From the cell containing the given text, extract its center point as [x, y] coordinate. 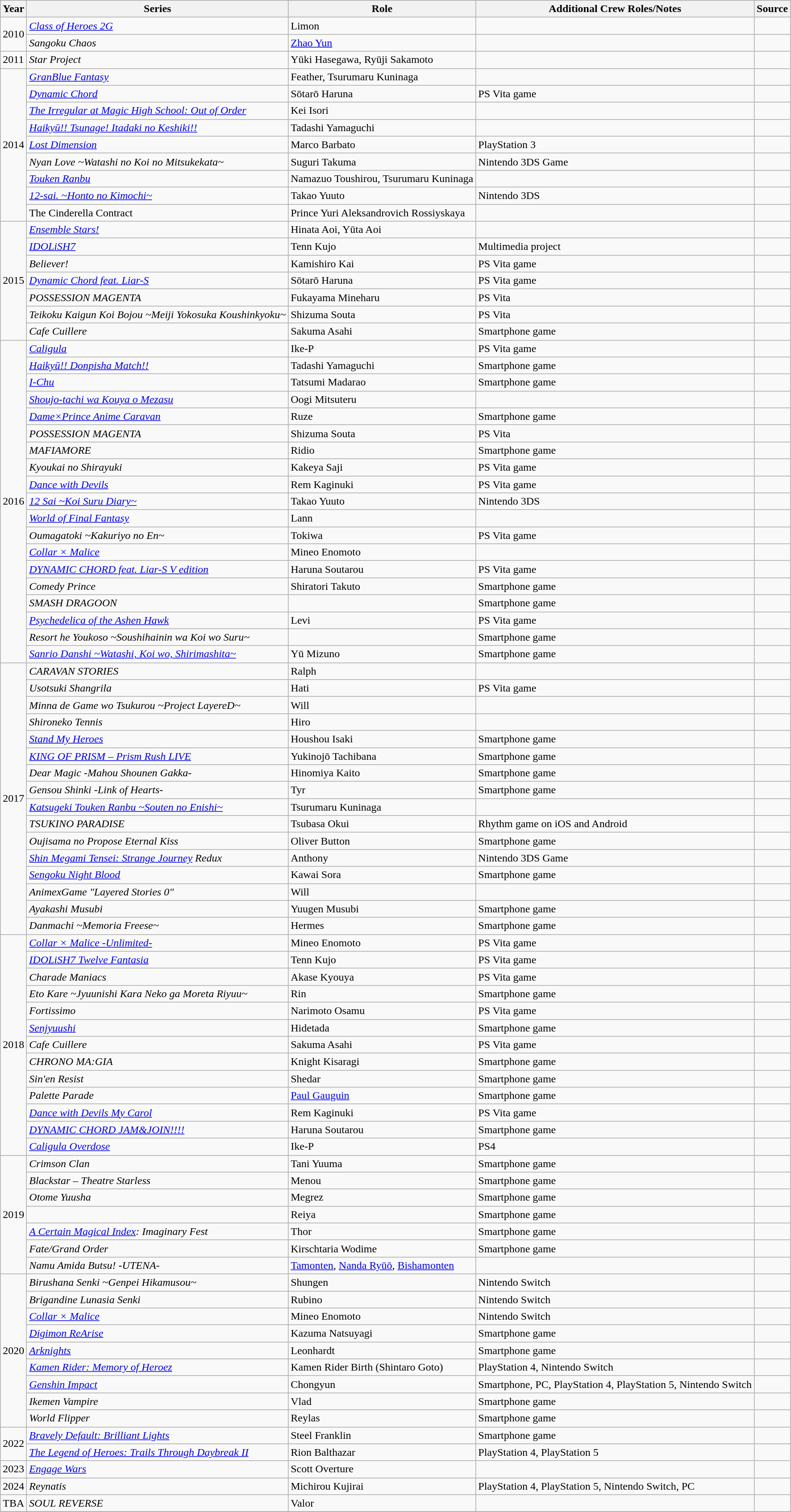
Ensemble Stars! [158, 230]
World of Final Fantasy [158, 518]
2011 [13, 60]
Rubino [382, 1300]
2023 [13, 1469]
Kamen Rider: Memory of Heroez [158, 1367]
Shedar [382, 1079]
Oumagatoki ~Kakuriyo no En~ [158, 535]
PS4 [615, 1147]
Sangoku Chaos [158, 43]
A Certain Magical Index: Imaginary Fest [158, 1231]
Kei Isori [382, 111]
Anthony [382, 858]
PlayStation 4, Nintendo Switch [615, 1367]
12-sai. ~Honto no Kimochi~ [158, 195]
Fate/Grand Order [158, 1248]
Tyr [382, 790]
Narimoto Osamu [382, 1011]
Haikyū!! Tsunage! Itadaki no Keshiki!! [158, 128]
Kamen Rider Birth (Shintaro Goto) [382, 1367]
Oogi Mitsuteru [382, 399]
PlayStation 4, PlayStation 5, Nintendo Switch, PC [615, 1486]
Ayakashi Musubi [158, 909]
Caligula [158, 348]
Shoujo-tachi wa Kouya o Mezasu [158, 399]
Digimon ReArise [158, 1334]
Genshin Impact [158, 1384]
2010 [13, 34]
Role [382, 9]
Houshou Isaki [382, 739]
Collar × Malice -Unlimited- [158, 943]
Feather, Tsurumaru Kuninaga [382, 77]
Chongyun [382, 1384]
Arknights [158, 1350]
Lost Dimension [158, 145]
Otome Yuusha [158, 1197]
Engage Wars [158, 1469]
Zhao Yun [382, 43]
Vlad [382, 1401]
Tokiwa [382, 535]
Additional Crew Roles/Notes [615, 9]
World Flipper [158, 1418]
Hermes [382, 926]
2018 [13, 1045]
Ridio [382, 450]
Usotsuki Shangrila [158, 688]
Charade Maniacs [158, 977]
Levi [382, 620]
Minna de Game wo Tsukurou ~Project LayereD~ [158, 705]
Resort he Youkoso ~Soushihainin wa Koi wo Suru~ [158, 637]
2017 [13, 799]
Haikyū!! Donpisha Match!! [158, 365]
Kyoukai no Shirayuki [158, 467]
Knight Kisaragi [382, 1062]
KING OF PRISM – Prism Rush LIVE [158, 756]
Comedy Prince [158, 586]
Ikemen Vampire [158, 1401]
Prince Yuri Aleksandrovich Rossiyskaya [382, 213]
Multimedia project [615, 247]
Rhythm game on iOS and Android [615, 824]
Ralph [382, 671]
Dynamic Chord feat. Liar-S [158, 281]
DYNAMIC CHORD JAM&JOIN!!!! [158, 1130]
2022 [13, 1444]
Michirou Kujirai [382, 1486]
Brigandine Lunasia Senki [158, 1300]
The Irregular at Magic High School: Out of Order [158, 111]
TBA [13, 1503]
The Cinderella Contract [158, 213]
Hiro [382, 722]
Katsugeki Touken Ranbu ~Souten no Enishi~ [158, 807]
2019 [13, 1214]
Dame×Prince Anime Caravan [158, 416]
Bravely Default: Brilliant Lights [158, 1435]
Scott Overture [382, 1469]
Blackstar – Theatre Starless [158, 1181]
DYNAMIC CHORD feat. Liar-S V edition [158, 569]
Palette Parade [158, 1096]
Reynatis [158, 1486]
Hinata Aoi, Yūta Aoi [382, 230]
Suguri Takuma [382, 162]
Lann [382, 518]
Dynamic Chord [158, 94]
2014 [13, 145]
Smartphone, PC, PlayStation 4, PlayStation 5, Nintendo Switch [615, 1384]
Menou [382, 1181]
Touken Ranbu [158, 178]
PlayStation 3 [615, 145]
Star Project [158, 60]
Crimson Clan [158, 1164]
IDOLiSH7 [158, 247]
Source [772, 9]
Yukinojō Tachibana [382, 756]
Ruze [382, 416]
SOUL REVERSE [158, 1503]
Yūki Hasegawa, Ryūji Sakamoto [382, 60]
2024 [13, 1486]
Class of Heroes 2G [158, 26]
Marco Barbato [382, 145]
Tani Yuuma [382, 1164]
Megrez [382, 1197]
Namu Amida Butsu! -UTENA- [158, 1265]
12 Sai ~Koi Suru Diary~ [158, 501]
Rin [382, 994]
Shironeko Tennis [158, 722]
Thor [382, 1231]
Dance with Devils My Carol [158, 1113]
Dance with Devils [158, 484]
Namazuo Toushirou, Tsurumaru Kuninaga [382, 178]
Fukayama Mineharu [382, 298]
Hati [382, 688]
Rion Balthazar [382, 1452]
Reiya [382, 1214]
I-Chu [158, 382]
Reylas [382, 1418]
Stand My Heroes [158, 739]
Caligula Overdose [158, 1147]
Sengoku Night Blood [158, 875]
Shungen [382, 1282]
Tatsumi Madarao [382, 382]
CHRONO MA:GIA [158, 1062]
Teikoku Kaigun Koi Bojou ~Meiji Yokosuka Koushinkyoku~ [158, 315]
MAFIAMORE [158, 450]
Gensou Shinki -Link of Hearts- [158, 790]
Birushana Senki ~Genpei Hikamusou~ [158, 1282]
The Legend of Heroes: Trails Through Daybreak II [158, 1452]
Yuugen Musubi [382, 909]
Kazuma Natsuyagi [382, 1334]
Kawai Sora [382, 875]
2020 [13, 1350]
Hidetada [382, 1027]
Akase Kyouya [382, 977]
Danmachi ~Memoria Freese~ [158, 926]
Oujisama no Propose Eternal Kiss [158, 841]
2015 [13, 281]
TSUKINO PARADISE [158, 824]
Believer! [158, 264]
Steel Franklin [382, 1435]
Tamonten, Nanda Ryūō, Bishamonten [382, 1265]
Paul Gauguin [382, 1096]
Tsubasa Okui [382, 824]
Senjyuushi [158, 1027]
Shin Megami Tensei: Strange Journey Redux [158, 858]
PlayStation 4, PlayStation 5 [615, 1452]
Oliver Button [382, 841]
Hinomiya Kaito [382, 773]
GranBlue Fantasy [158, 77]
Leonhardt [382, 1350]
Kirschtaria Wodime [382, 1248]
2016 [13, 501]
Valor [382, 1503]
Yū Mizuno [382, 654]
CARAVAN STORIES [158, 671]
Fortissimo [158, 1011]
Nyan Love ~Watashi no Koi no Mitsukekata~ [158, 162]
Eto Kare ~Jyuunishi Kara Neko ga Moreta Riyuu~ [158, 994]
Shiratori Takuto [382, 586]
Psychedelica of the Ashen Hawk [158, 620]
Kakeya Saji [382, 467]
Kamishiro Kai [382, 264]
Tsurumaru Kuninaga [382, 807]
Year [13, 9]
IDOLiSH7 Twelve Fantasia [158, 960]
Sin'en Resist [158, 1079]
AnimexGame "Layered Stories 0" [158, 892]
SMASH DRAGOON [158, 603]
Sanrio Danshi ~Watashi, Koi wo, Shirimashita~ [158, 654]
Limon [382, 26]
Series [158, 9]
Dear Magic -Mahou Shounen Gakka- [158, 773]
